Return [X, Y] of the center of cell containing provided text 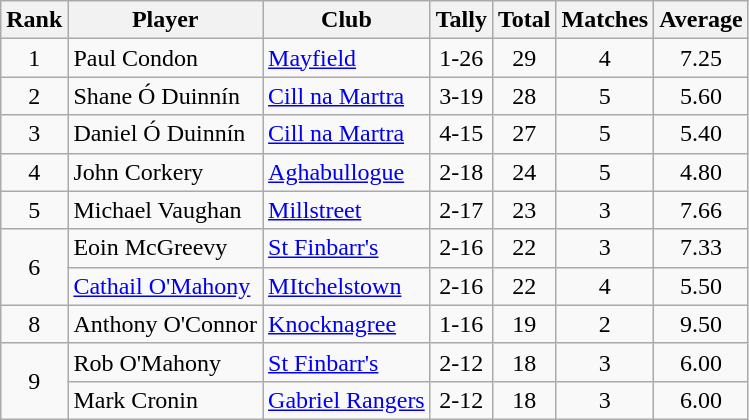
2-17 [461, 210]
Rob O'Mahony [166, 362]
Knocknagree [347, 324]
27 [524, 134]
Average [702, 20]
24 [524, 172]
29 [524, 58]
Gabriel Rangers [347, 400]
6 [34, 267]
Paul Condon [166, 58]
4.80 [702, 172]
5.60 [702, 96]
Matches [605, 20]
Mark Cronin [166, 400]
Anthony O'Connor [166, 324]
Shane Ó Duinnín [166, 96]
Club [347, 20]
9.50 [702, 324]
Tally [461, 20]
28 [524, 96]
5.40 [702, 134]
3-19 [461, 96]
7.25 [702, 58]
Aghabullogue [347, 172]
Millstreet [347, 210]
8 [34, 324]
John Corkery [166, 172]
MItchelstown [347, 286]
1 [34, 58]
4-15 [461, 134]
7.33 [702, 248]
23 [524, 210]
2-18 [461, 172]
5.50 [702, 286]
Cathail O'Mahony [166, 286]
1-26 [461, 58]
Total [524, 20]
Daniel Ó Duinnín [166, 134]
19 [524, 324]
1-16 [461, 324]
Eoin McGreevy [166, 248]
7.66 [702, 210]
9 [34, 381]
Mayfield [347, 58]
Player [166, 20]
Rank [34, 20]
Michael Vaughan [166, 210]
